From the cell containing the given text, extract its center point as [X, Y] coordinate. 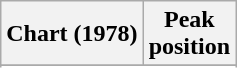
Chart (1978) [72, 34]
Peakposition [189, 34]
